Provide the (x, y) coordinate of the cell's center where the given text is located.  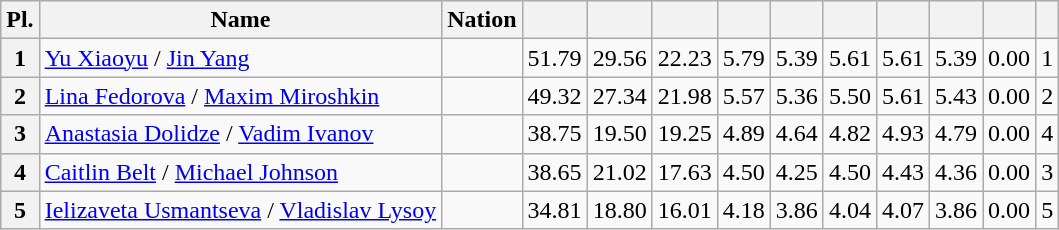
4.36 (956, 172)
29.56 (620, 58)
34.81 (554, 210)
4.64 (796, 134)
Caitlin Belt / Michael Johnson (240, 172)
27.34 (620, 96)
Ielizaveta Usmantseva / Vladislav Lysoy (240, 210)
21.98 (684, 96)
4.18 (744, 210)
4.04 (850, 210)
Lina Fedorova / Maxim Miroshkin (240, 96)
21.02 (620, 172)
5.79 (744, 58)
18.80 (620, 210)
Name (240, 20)
Pl. (20, 20)
5.57 (744, 96)
5.50 (850, 96)
4.82 (850, 134)
4.43 (902, 172)
4.93 (902, 134)
22.23 (684, 58)
5.36 (796, 96)
51.79 (554, 58)
4.79 (956, 134)
38.65 (554, 172)
38.75 (554, 134)
5.43 (956, 96)
49.32 (554, 96)
Yu Xiaoyu / Jin Yang (240, 58)
19.25 (684, 134)
4.07 (902, 210)
4.89 (744, 134)
Nation (482, 20)
16.01 (684, 210)
17.63 (684, 172)
Anastasia Dolidze / Vadim Ivanov (240, 134)
19.50 (620, 134)
4.25 (796, 172)
